Output the (X, Y) coordinate of the center of the cell containing the given text.  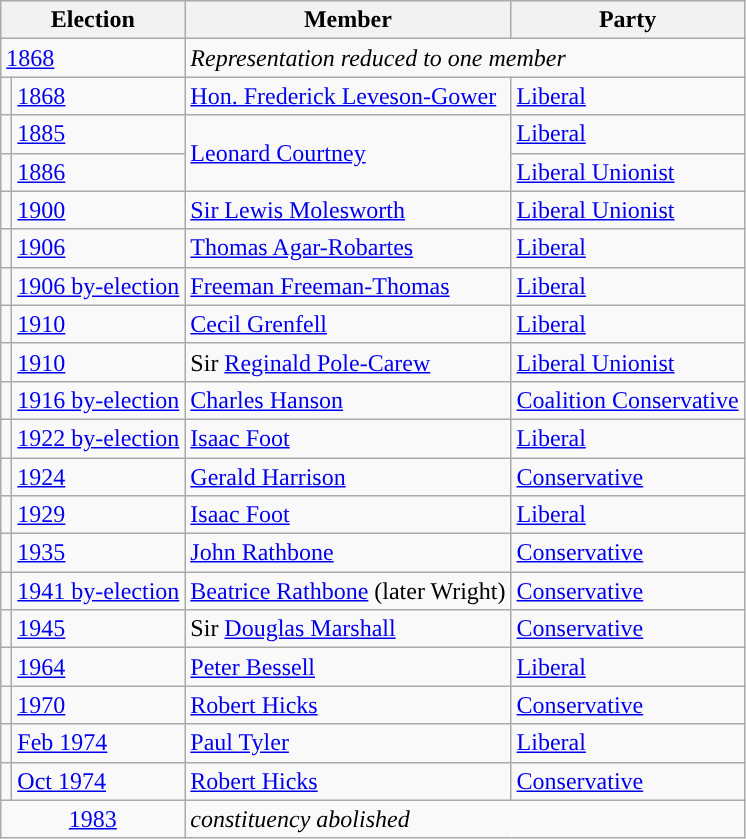
Party (628, 20)
Sir Douglas Marshall (348, 629)
1916 by-election (98, 400)
Representation reduced to one member (464, 58)
Sir Reginald Pole-Carew (348, 362)
Beatrice Rathbone (later Wright) (348, 591)
1945 (98, 629)
Member (348, 20)
1906 (98, 248)
1885 (98, 134)
1983 (93, 819)
Sir Lewis Molesworth (348, 210)
Hon. Frederick Leveson-Gower (348, 96)
Paul Tyler (348, 743)
1964 (98, 667)
Cecil Grenfell (348, 324)
John Rathbone (348, 553)
Feb 1974 (98, 743)
Thomas Agar-Robartes (348, 248)
1935 (98, 553)
Peter Bessell (348, 667)
1924 (98, 477)
Gerald Harrison (348, 477)
1970 (98, 705)
Coalition Conservative (628, 400)
Oct 1974 (98, 781)
1886 (98, 172)
1900 (98, 210)
constituency abolished (464, 819)
Charles Hanson (348, 400)
1941 by-election (98, 591)
Leonard Courtney (348, 153)
Freeman Freeman-Thomas (348, 286)
1906 by-election (98, 286)
Election (93, 20)
1922 by-election (98, 438)
1929 (98, 515)
